Determine the [X, Y] coordinate at the center of the cell enclosing the given text.  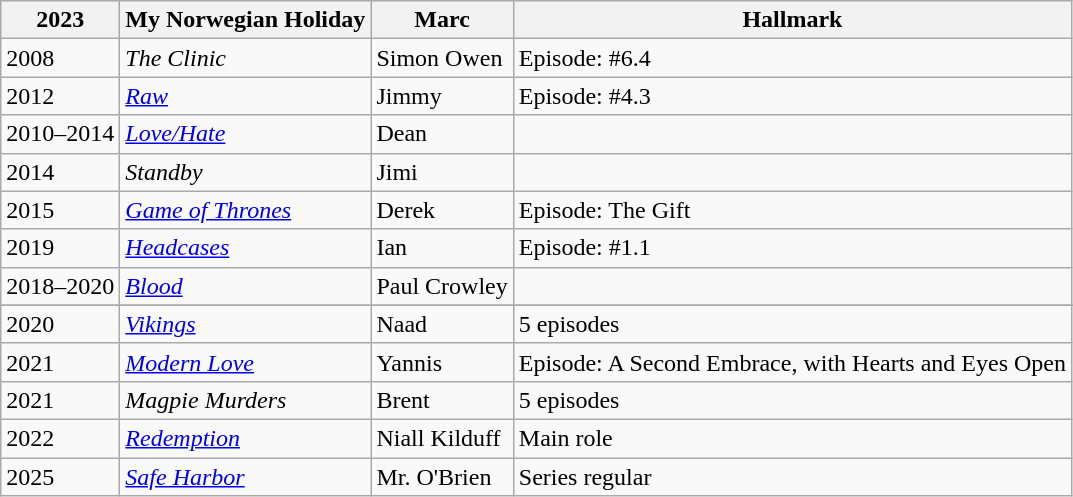
Niall Kilduff [442, 438]
Yannis [442, 362]
2008 [60, 58]
Game of Thrones [246, 210]
Standby [246, 172]
2019 [60, 248]
Episode: A Second Embrace, with Hearts and Eyes Open [792, 362]
Derek [442, 210]
2022 [60, 438]
2015 [60, 210]
Jimi [442, 172]
Paul Crowley [442, 286]
Magpie Murders [246, 400]
Ian [442, 248]
Love/Hate [246, 134]
2018–2020 [60, 286]
Blood [246, 286]
Marc [442, 20]
Headcases [246, 248]
2014 [60, 172]
Series regular [792, 477]
Redemption [246, 438]
2010–2014 [60, 134]
Episode: The Gift [792, 210]
Hallmark [792, 20]
Safe Harbor [246, 477]
2023 [60, 20]
Dean [442, 134]
Raw [246, 96]
2020 [60, 324]
2025 [60, 477]
My Norwegian Holiday [246, 20]
Episode: #4.3 [792, 96]
Vikings [246, 324]
Naad [442, 324]
Simon Owen [442, 58]
Modern Love [246, 362]
Mr. O'Brien [442, 477]
Main role [792, 438]
The Clinic [246, 58]
Brent [442, 400]
2012 [60, 96]
Episode: #6.4 [792, 58]
Episode: #1.1 [792, 248]
Jimmy [442, 96]
